For the text-containing cell, return its midpoint in (x, y) coordinate format. 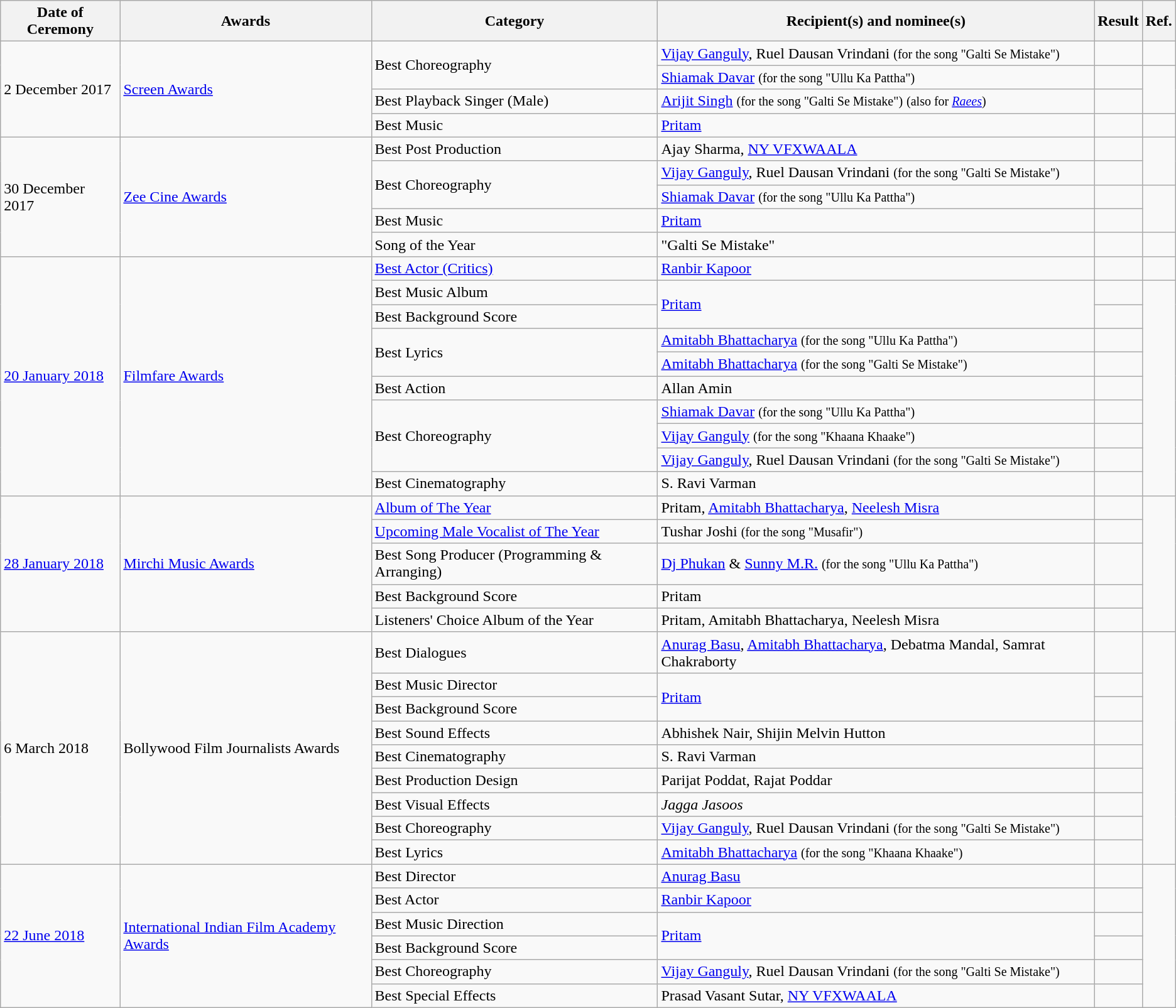
Best Music Direction (514, 924)
Result (1118, 21)
Ref. (1158, 21)
Amitabh Bhattacharya (for the song "Ullu Ka Pattha") (876, 340)
Song of the Year (514, 244)
Listeners' Choice Album of the Year (514, 620)
Parijat Poddat, Rajat Poddar (876, 781)
Allan Amin (876, 388)
Awards (246, 21)
20 January 2018 (60, 376)
Best Song Producer (Programming & Arranging) (514, 564)
Best Playback Singer (Male) (514, 101)
Filmfare Awards (246, 376)
Best Sound Effects (514, 733)
22 June 2018 (60, 936)
Upcoming Male Vocalist of The Year (514, 531)
Best Dialogues (514, 652)
Amitabh Bhattacharya (for the song "Khaana Khaake") (876, 852)
Amitabh Bhattacharya (for the song "Galti Se Mistake") (876, 364)
Category (514, 21)
Vijay Ganguly (for the song "Khaana Khaake") (876, 436)
Anurag Basu, Amitabh Bhattacharya, Debatma Mandal, Samrat Chakraborty (876, 652)
Best Music Director (514, 685)
Dj Phukan & Sunny M.R. (for the song "Ullu Ka Pattha") (876, 564)
Best Director (514, 876)
Date of Ceremony (60, 21)
Arijit Singh (for the song "Galti Se Mistake") (also for Raees) (876, 101)
Ajay Sharma, NY VFXWAALA (876, 149)
Tushar Joshi (for the song "Musafir") (876, 531)
Best Post Production (514, 149)
Zee Cine Awards (246, 197)
International Indian Film Academy Awards (246, 936)
Prasad Vasant Sutar, NY VFXWAALA (876, 995)
Best Action (514, 388)
Jagga Jasoos (876, 805)
Recipient(s) and nominee(s) (876, 21)
Best Production Design (514, 781)
Best Actor (514, 900)
Best Special Effects (514, 995)
28 January 2018 (60, 564)
2 December 2017 (60, 89)
Abhishek Nair, Shijin Melvin Hutton (876, 733)
Mirchi Music Awards (246, 564)
Album of The Year (514, 507)
Best Music Album (514, 292)
30 December 2017 (60, 197)
Bollywood Film Journalists Awards (246, 748)
"Galti Se Mistake" (876, 244)
Screen Awards (246, 89)
Anurag Basu (876, 876)
Best Actor (Critics) (514, 268)
Best Visual Effects (514, 805)
6 March 2018 (60, 748)
